Search for the cell housing the specified text and yield its [x, y] center coordinate. 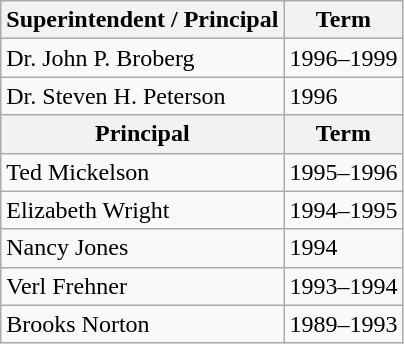
1994–1995 [344, 210]
1993–1994 [344, 286]
1994 [344, 248]
Ted Mickelson [142, 172]
1996–1999 [344, 58]
Superintendent / Principal [142, 20]
Dr. John P. Broberg [142, 58]
1995–1996 [344, 172]
1996 [344, 96]
Nancy Jones [142, 248]
Brooks Norton [142, 324]
Dr. Steven H. Peterson [142, 96]
Verl Frehner [142, 286]
1989–1993 [344, 324]
Elizabeth Wright [142, 210]
Principal [142, 134]
